Search for the cell housing the specified text and yield its [X, Y] center coordinate. 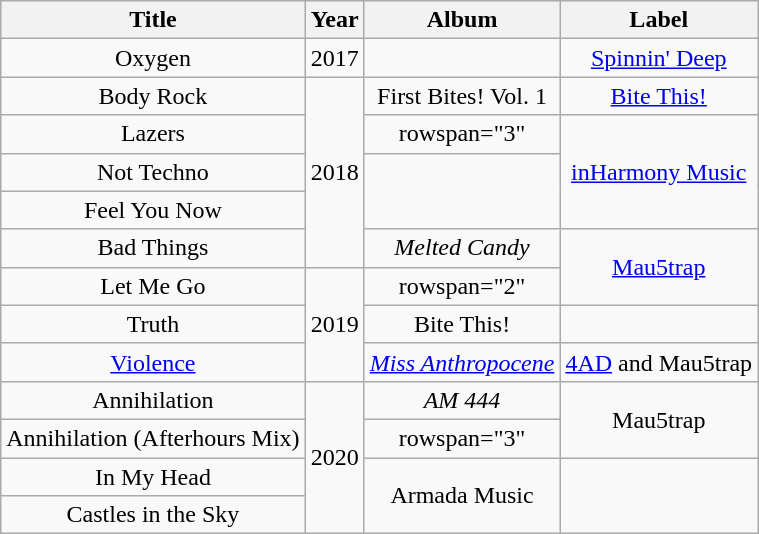
Castles in the Sky [153, 515]
2020 [334, 457]
Annihilation (Afterhours Mix) [153, 438]
Title [153, 20]
2017 [334, 58]
Armada Music [462, 496]
Bad Things [153, 248]
Let Me Go [153, 286]
Label [659, 20]
2018 [334, 172]
Lazers [153, 134]
Feel You Now [153, 210]
Melted Candy [462, 248]
Spinnin' Deep [659, 58]
2019 [334, 324]
rowspan="2" [462, 286]
Year [334, 20]
First Bites! Vol. 1 [462, 96]
Annihilation [153, 400]
Album [462, 20]
4AD and Mau5trap [659, 362]
Truth [153, 324]
inHarmony Music [659, 172]
AM 444 [462, 400]
Body Rock [153, 96]
Miss Anthropocene [462, 362]
In My Head [153, 477]
Oxygen [153, 58]
Violence [153, 362]
Not Techno [153, 172]
